Determine the (X, Y) coordinate at the center of the cell enclosing the given text.  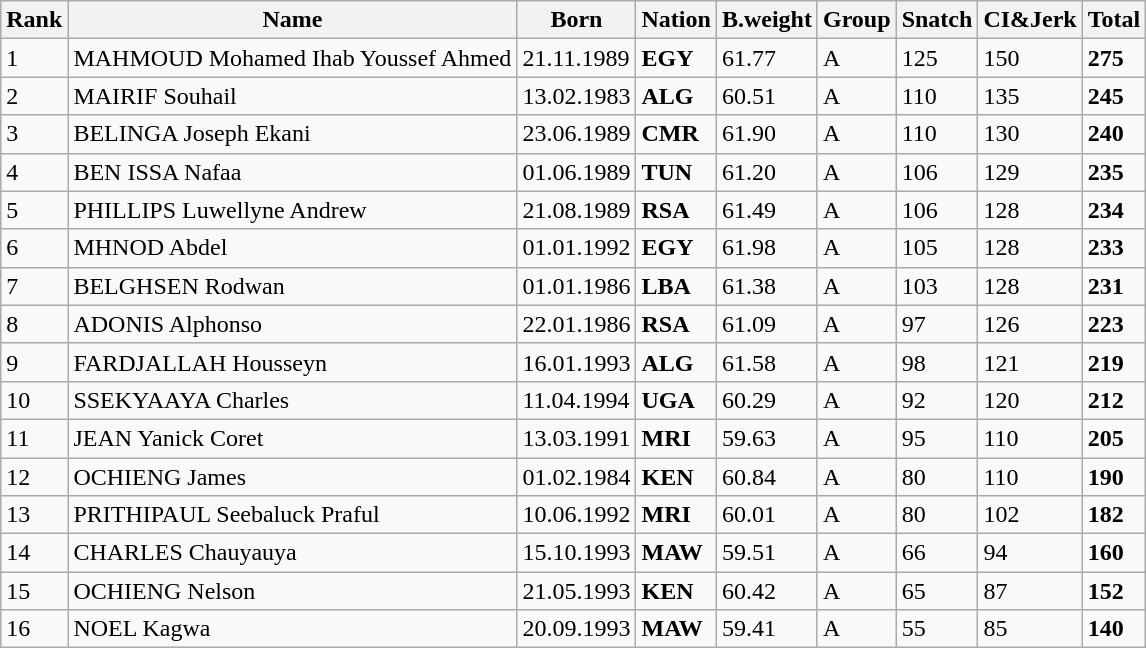
152 (1114, 591)
3 (34, 134)
223 (1114, 324)
ADONIS Alphonso (292, 324)
BELGHSEN Rodwan (292, 286)
Born (576, 20)
FARDJALLAH Housseyn (292, 362)
245 (1114, 96)
9 (34, 362)
61.38 (766, 286)
CHARLES Chauyauya (292, 553)
140 (1114, 629)
4 (34, 172)
MAIRIF Souhail (292, 96)
231 (1114, 286)
5 (34, 210)
PHILLIPS Luwellyne Andrew (292, 210)
61.20 (766, 172)
95 (937, 438)
Rank (34, 20)
55 (937, 629)
SSEKYAAYA Charles (292, 400)
12 (34, 477)
6 (34, 248)
15.10.1993 (576, 553)
234 (1114, 210)
60.01 (766, 515)
11.04.1994 (576, 400)
61.90 (766, 134)
Name (292, 20)
NOEL Kagwa (292, 629)
10 (34, 400)
11 (34, 438)
01.01.1992 (576, 248)
61.09 (766, 324)
8 (34, 324)
16.01.1993 (576, 362)
61.77 (766, 58)
CI&Jerk (1030, 20)
65 (937, 591)
212 (1114, 400)
60.84 (766, 477)
16 (34, 629)
13 (34, 515)
OCHIENG Nelson (292, 591)
60.29 (766, 400)
103 (937, 286)
TUN (676, 172)
13.02.1983 (576, 96)
01.06.1989 (576, 172)
14 (34, 553)
126 (1030, 324)
01.01.1986 (576, 286)
7 (34, 286)
2 (34, 96)
1 (34, 58)
JEAN Yanick Coret (292, 438)
94 (1030, 553)
182 (1114, 515)
LBA (676, 286)
275 (1114, 58)
21.05.1993 (576, 591)
61.98 (766, 248)
125 (937, 58)
Nation (676, 20)
190 (1114, 477)
UGA (676, 400)
23.06.1989 (576, 134)
01.02.1984 (576, 477)
205 (1114, 438)
61.58 (766, 362)
66 (937, 553)
135 (1030, 96)
Snatch (937, 20)
59.63 (766, 438)
129 (1030, 172)
21.11.1989 (576, 58)
10.06.1992 (576, 515)
59.41 (766, 629)
85 (1030, 629)
59.51 (766, 553)
BEN ISSA Nafaa (292, 172)
61.49 (766, 210)
219 (1114, 362)
OCHIENG James (292, 477)
97 (937, 324)
15 (34, 591)
60.51 (766, 96)
22.01.1986 (576, 324)
BELINGA Joseph Ekani (292, 134)
150 (1030, 58)
CMR (676, 134)
233 (1114, 248)
98 (937, 362)
60.42 (766, 591)
MAHMOUD Mohamed Ihab Youssef Ahmed (292, 58)
102 (1030, 515)
20.09.1993 (576, 629)
92 (937, 400)
21.08.1989 (576, 210)
Total (1114, 20)
MHNOD Abdel (292, 248)
B.weight (766, 20)
160 (1114, 553)
130 (1030, 134)
235 (1114, 172)
240 (1114, 134)
121 (1030, 362)
87 (1030, 591)
105 (937, 248)
120 (1030, 400)
13.03.1991 (576, 438)
PRITHIPAUL Seebaluck Praful (292, 515)
Group (856, 20)
